Output the [x, y] coordinate of the center of the cell containing the given text.  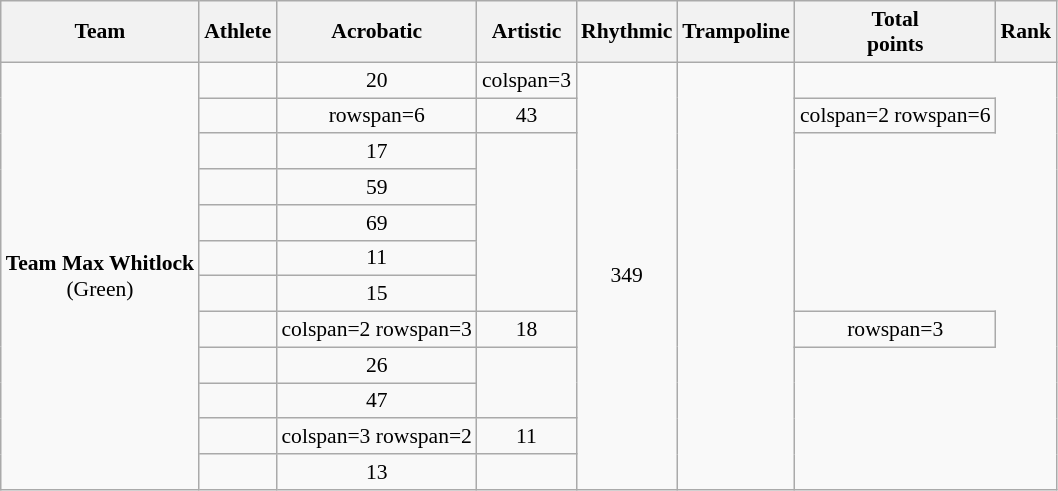
Trampoline [736, 32]
Rhythmic [626, 32]
43 [526, 116]
Rank [1026, 32]
Athlete [238, 32]
Acrobatic [376, 32]
colspan=2 rowspan=3 [376, 330]
rowspan=3 [896, 330]
rowspan=6 [376, 116]
349 [626, 276]
17 [376, 152]
Team [100, 32]
colspan=2 rowspan=6 [896, 116]
59 [376, 187]
20 [376, 80]
26 [376, 365]
colspan=3 [526, 80]
Artistic [526, 32]
47 [376, 401]
13 [376, 472]
colspan=3 rowspan=2 [376, 437]
Team Max Whitlock(Green) [100, 276]
Totalpoints [896, 32]
15 [376, 294]
18 [526, 330]
69 [376, 223]
